Locate the cell with the specified text and output its [X, Y] center coordinate. 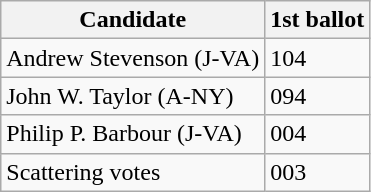
004 [318, 134]
Scattering votes [133, 172]
1st ballot [318, 20]
104 [318, 58]
Andrew Stevenson (J-VA) [133, 58]
Candidate [133, 20]
003 [318, 172]
094 [318, 96]
Philip P. Barbour (J-VA) [133, 134]
John W. Taylor (A-NY) [133, 96]
